Extract the (X, Y) coordinate from the center of the cell holding the provided text.  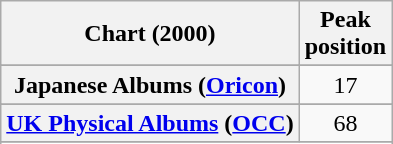
Chart (2000) (150, 34)
Japanese Albums (Oricon) (150, 85)
Peakposition (345, 34)
17 (345, 85)
68 (345, 123)
UK Physical Albums (OCC) (150, 123)
